Output the [X, Y] coordinate of the center of the cell containing the given text.  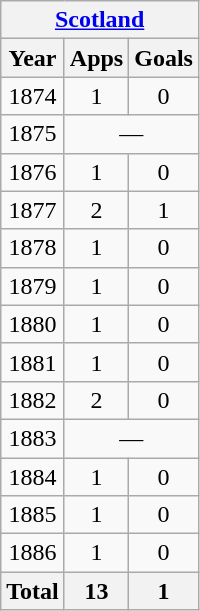
1886 [33, 553]
1884 [33, 477]
Total [33, 591]
1875 [33, 134]
Goals [164, 58]
1876 [33, 172]
1881 [33, 362]
1874 [33, 96]
1885 [33, 515]
1877 [33, 210]
Year [33, 58]
1883 [33, 438]
1879 [33, 286]
1878 [33, 248]
1882 [33, 400]
1880 [33, 324]
Apps [96, 58]
Scotland [100, 20]
13 [96, 591]
